Detect which cell encompasses the target text, then output its (x, y) center coordinate. 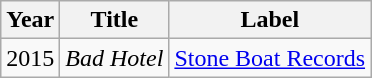
Year (30, 20)
Title (114, 20)
Bad Hotel (114, 58)
Label (270, 20)
2015 (30, 58)
Stone Boat Records (270, 58)
